Determine the (X, Y) coordinate at the center of the cell enclosing the given text.  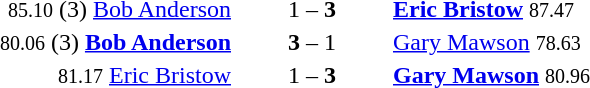
3 – 1 (312, 42)
